From the cell containing the given text, extract its center point as [X, Y] coordinate. 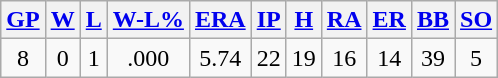
.000 [148, 58]
W-L% [148, 20]
RA [344, 20]
14 [389, 58]
22 [268, 58]
16 [344, 58]
W [62, 20]
5.74 [220, 58]
19 [304, 58]
ER [389, 20]
39 [432, 58]
BB [432, 20]
L [94, 20]
8 [23, 58]
1 [94, 58]
GP [23, 20]
H [304, 20]
ERA [220, 20]
IP [268, 20]
5 [476, 58]
0 [62, 58]
SO [476, 20]
